Pinpoint the cell where the given text exists, returning its (x, y) midpoint coordinate. 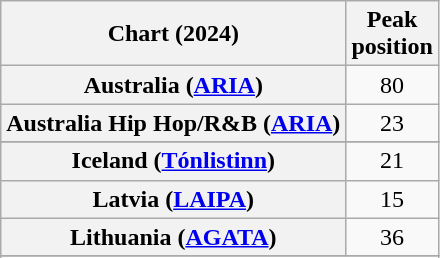
Australia (ARIA) (174, 85)
23 (392, 123)
Latvia (LAIPA) (174, 199)
Lithuania (AGATA) (174, 237)
Peakposition (392, 34)
36 (392, 237)
21 (392, 161)
15 (392, 199)
80 (392, 85)
Chart (2024) (174, 34)
Iceland (Tónlistinn) (174, 161)
Australia Hip Hop/R&B (ARIA) (174, 123)
